Return the (x, y) coordinate for the center point of the cell that contains the specified text.  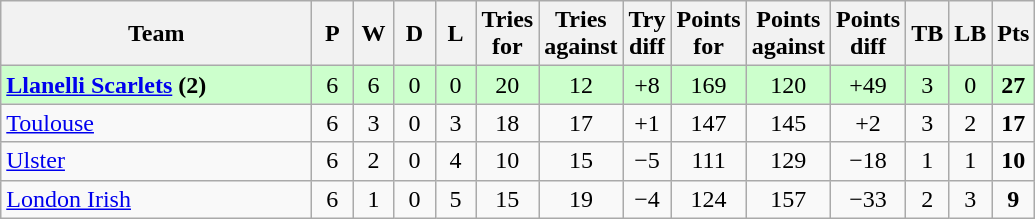
145 (788, 123)
−5 (647, 161)
20 (508, 85)
−33 (868, 199)
P (332, 34)
18 (508, 123)
Team (156, 34)
5 (456, 199)
129 (788, 161)
9 (1014, 199)
Tries for (508, 34)
+8 (647, 85)
London Irish (156, 199)
Try diff (647, 34)
169 (708, 85)
TB (928, 34)
19 (581, 199)
+49 (868, 85)
12 (581, 85)
Points diff (868, 34)
Toulouse (156, 123)
Llanelli Scarlets (2) (156, 85)
LB (970, 34)
−18 (868, 161)
L (456, 34)
D (414, 34)
4 (456, 161)
111 (708, 161)
Points for (708, 34)
−4 (647, 199)
157 (788, 199)
Points against (788, 34)
Pts (1014, 34)
124 (708, 199)
27 (1014, 85)
Tries against (581, 34)
W (374, 34)
147 (708, 123)
120 (788, 85)
+1 (647, 123)
+2 (868, 123)
Ulster (156, 161)
